Return [x, y] of the center of cell containing provided text 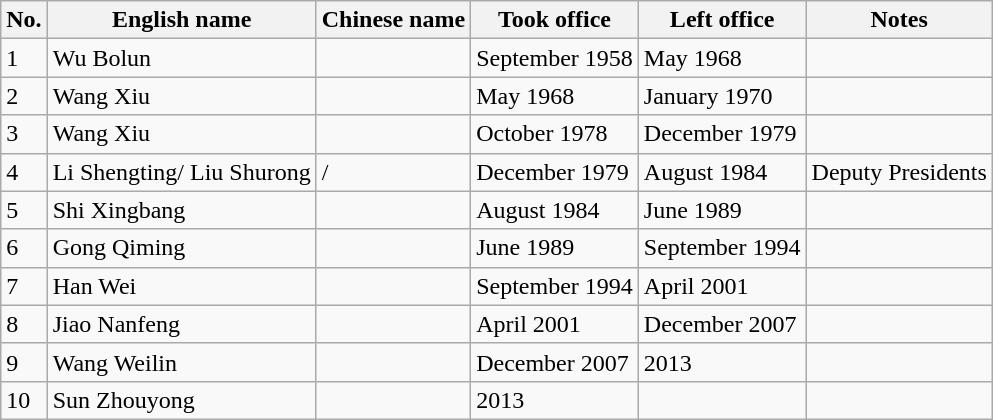
Jiao Nanfeng [182, 324]
Deputy Presidents [899, 172]
7 [24, 286]
Took office [555, 20]
Wu Bolun [182, 58]
Shi Xingbang [182, 210]
No. [24, 20]
October 1978 [555, 134]
Han Wei [182, 286]
5 [24, 210]
Left office [722, 20]
Gong Qiming [182, 248]
/ [393, 172]
September 1958 [555, 58]
Wang Weilin [182, 362]
Notes [899, 20]
Li Shengting/ Liu Shurong [182, 172]
2 [24, 96]
4 [24, 172]
1 [24, 58]
6 [24, 248]
9 [24, 362]
Sun Zhouyong [182, 400]
3 [24, 134]
January 1970 [722, 96]
8 [24, 324]
10 [24, 400]
Chinese name [393, 20]
English name [182, 20]
